Return [X, Y] of the center of cell containing provided text 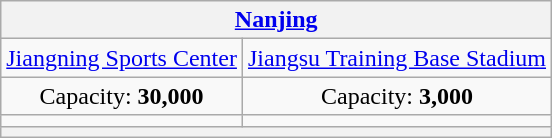
Jiangsu Training Base Stadium [396, 58]
Jiangning Sports Center [122, 58]
Capacity: 3,000 [396, 96]
Nanjing [276, 20]
Capacity: 30,000 [122, 96]
